Pinpoint the cell where the given text exists, returning its (x, y) midpoint coordinate. 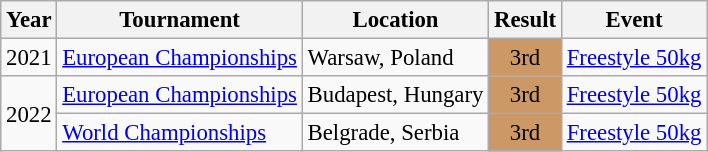
Result (526, 20)
2022 (29, 114)
Event (634, 20)
Budapest, Hungary (395, 95)
World Championships (180, 133)
Location (395, 20)
Warsaw, Poland (395, 58)
Tournament (180, 20)
2021 (29, 58)
Belgrade, Serbia (395, 133)
Year (29, 20)
